Output the [X, Y] coordinate of the center of the cell containing the given text.  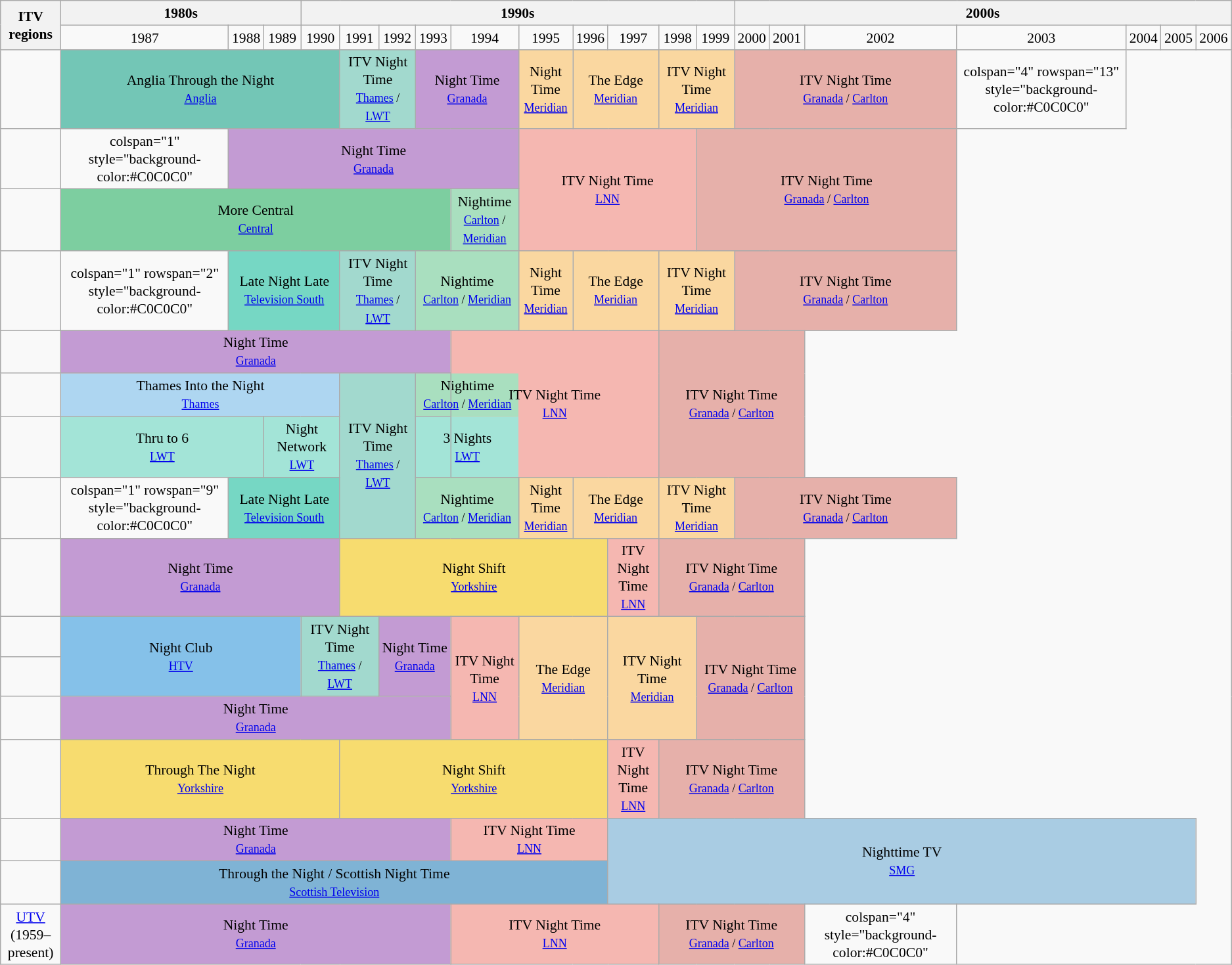
1997 [633, 37]
1989 [283, 37]
1988 [246, 37]
3 NightsLWT [468, 447]
1998 [677, 37]
More CentralCentral [256, 220]
ITV regions [31, 25]
1994 [485, 37]
colspan="4" rowspan="13" style="background-color:#C0C0C0" [1041, 89]
2000 [752, 37]
Night NetworkLWT [302, 447]
1980s [181, 13]
1991 [359, 37]
Thames Into the NightThames [201, 395]
2000s [983, 13]
2002 [880, 37]
colspan="1" rowspan="9" style="background-color:#C0C0C0" [145, 508]
Thru to 6LWT [163, 447]
1996 [590, 37]
1992 [398, 37]
Nighttime TVSMG [901, 861]
2003 [1041, 37]
1995 [545, 37]
UTV(1959–present) [31, 934]
2004 [1143, 37]
Through The NightYorkshire [201, 779]
1987 [145, 37]
1999 [716, 37]
1990 [321, 37]
colspan="4" style="background-color:#C0C0C0" [880, 934]
2001 [787, 37]
2006 [1213, 37]
colspan="1" style="background-color:#C0C0C0" [145, 159]
colspan="1" rowspan="2" style="background-color:#C0C0C0" [145, 290]
1990s [518, 13]
Night ClubHTV [181, 657]
2005 [1179, 37]
1993 [434, 37]
Anglia Through the NightAnglia [201, 89]
Through the Night / Scottish Night TimeScottish Television [335, 883]
